Scan for the cell matching the given text and deliver its [x, y] coordinate at center. 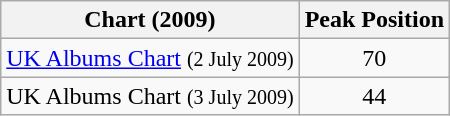
UK Albums Chart (3 July 2009) [150, 96]
Peak Position [374, 20]
70 [374, 58]
44 [374, 96]
UK Albums Chart (2 July 2009) [150, 58]
Chart (2009) [150, 20]
